Pinpoint the cell where the given text exists, returning its [X, Y] midpoint coordinate. 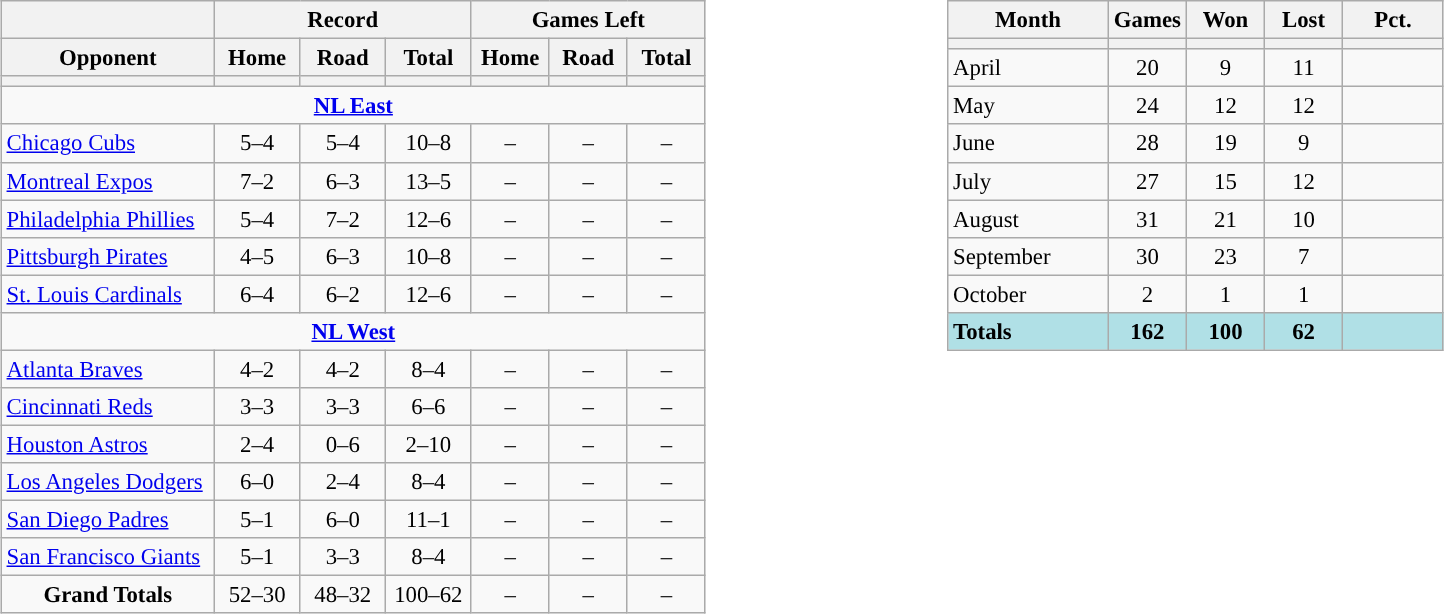
24 [1147, 106]
11 [1304, 68]
Houston Astros [108, 444]
4–5 [257, 256]
19 [1225, 143]
6–2 [343, 294]
Month [1028, 20]
Won [1225, 20]
0–6 [343, 444]
Pct. [1394, 20]
Los Angeles Dodgers [108, 482]
San Diego Padres [108, 519]
31 [1147, 219]
27 [1147, 181]
San Francisco Giants [108, 557]
21 [1225, 219]
St. Louis Cardinals [108, 294]
Atlanta Braves [108, 369]
23 [1225, 256]
September [1028, 256]
30 [1147, 256]
52–30 [257, 595]
NL East [353, 106]
100–62 [429, 595]
July [1028, 181]
Games [1147, 20]
13–5 [429, 181]
15 [1225, 181]
August [1028, 219]
April [1028, 68]
Totals [1028, 331]
6–6 [429, 407]
11–1 [429, 519]
Cincinnati Reds [108, 407]
10 [1304, 219]
Pittsburgh Pirates [108, 256]
48–32 [343, 595]
NL West [353, 331]
Record [342, 20]
Games Left [588, 20]
20 [1147, 68]
2–10 [429, 444]
October [1028, 294]
62 [1304, 331]
2 [1147, 294]
Montreal Expos [108, 181]
Philadelphia Phillies [108, 219]
May [1028, 106]
6–4 [257, 294]
Lost [1304, 20]
162 [1147, 331]
Grand Totals [108, 595]
June [1028, 143]
Opponent [108, 58]
7 [1304, 256]
28 [1147, 143]
Chicago Cubs [108, 143]
100 [1225, 331]
